Detect which cell encompasses the target text, then output its (x, y) center coordinate. 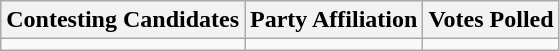
Votes Polled (491, 20)
Contesting Candidates (123, 20)
Party Affiliation (334, 20)
